Return (x, y) of the center of cell containing provided text 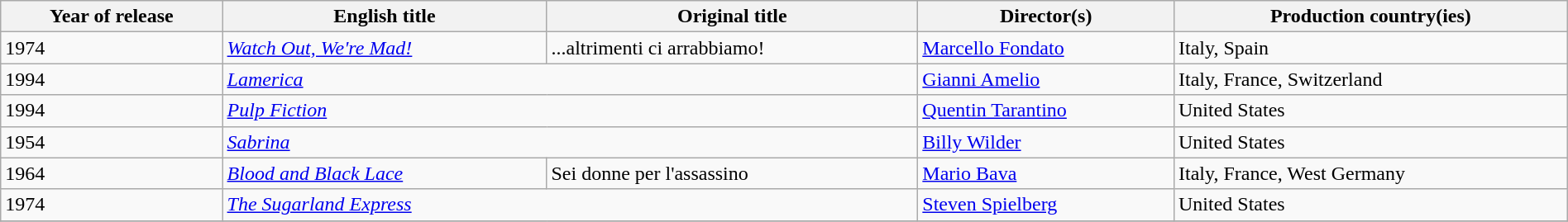
Italy, France, West Germany (1370, 173)
Italy, France, Switzerland (1370, 79)
English title (385, 17)
Mario Bava (1046, 173)
Lamerica (571, 79)
1954 (112, 142)
Billy Wilder (1046, 142)
Director(s) (1046, 17)
Marcello Fondato (1046, 48)
Sei donne per l'assassino (733, 173)
1964 (112, 173)
Blood and Black Lace (385, 173)
Watch Out, We're Mad! (385, 48)
Steven Spielberg (1046, 205)
Production country(ies) (1370, 17)
Pulp Fiction (571, 111)
Quentin Tarantino (1046, 111)
Gianni Amelio (1046, 79)
...altrimenti ci arrabbiamo! (733, 48)
Original title (733, 17)
Year of release (112, 17)
Sabrina (571, 142)
Italy, Spain (1370, 48)
The Sugarland Express (571, 205)
